Return [x, y] of the center of cell containing provided text 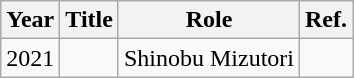
Role [208, 20]
Ref. [326, 20]
2021 [30, 58]
Year [30, 20]
Shinobu Mizutori [208, 58]
Title [90, 20]
